Identify which cell holds the provided text, then report its (x, y) central coordinate. 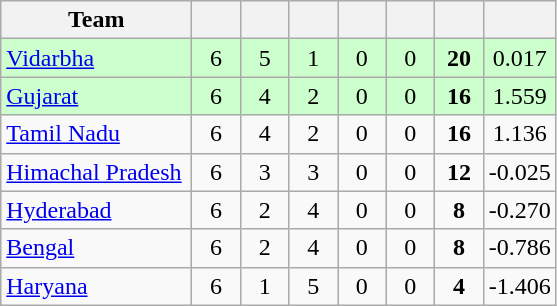
Haryana (96, 286)
1.559 (520, 96)
1.136 (520, 134)
Tamil Nadu (96, 134)
0.017 (520, 58)
-0.270 (520, 210)
-0.025 (520, 172)
Bengal (96, 248)
12 (460, 172)
Himachal Pradesh (96, 172)
Team (96, 20)
-1.406 (520, 286)
Hyderabad (96, 210)
-0.786 (520, 248)
Vidarbha (96, 58)
Gujarat (96, 96)
20 (460, 58)
